Output the (X, Y) coordinate of the center of the cell containing the given text.  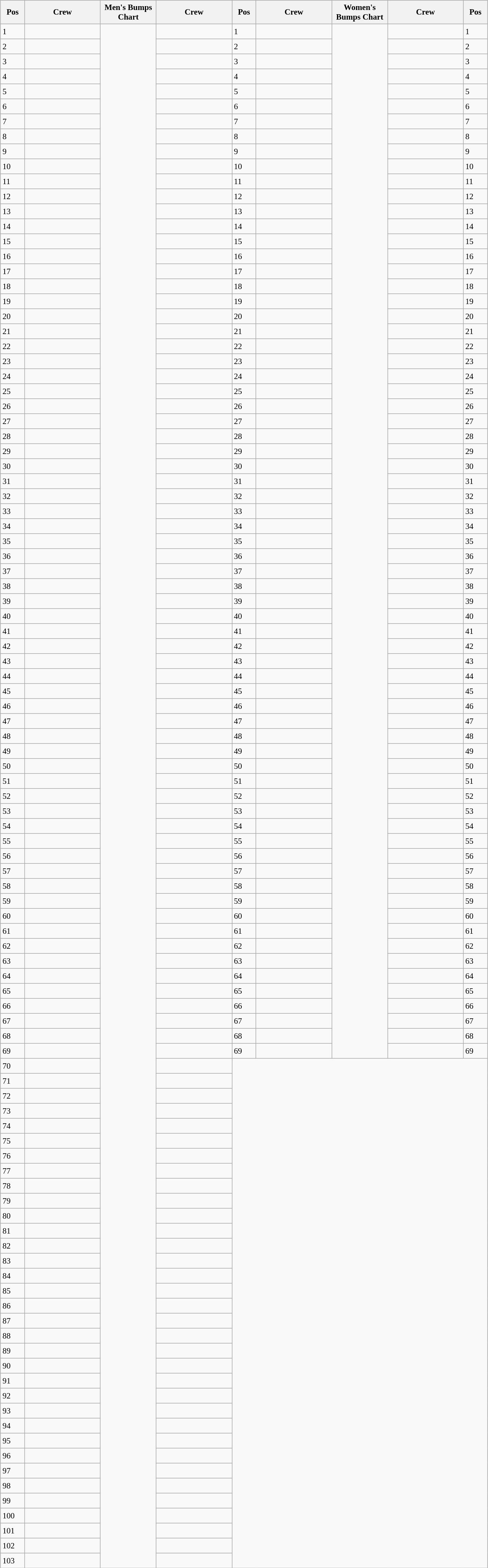
87 (13, 1321)
79 (13, 1201)
86 (13, 1305)
99 (13, 1501)
96 (13, 1455)
75 (13, 1141)
76 (13, 1156)
85 (13, 1291)
100 (13, 1515)
93 (13, 1411)
70 (13, 1066)
73 (13, 1111)
77 (13, 1171)
95 (13, 1441)
102 (13, 1545)
98 (13, 1485)
97 (13, 1471)
82 (13, 1245)
Women's Bumps Chart (360, 12)
92 (13, 1395)
94 (13, 1425)
103 (13, 1561)
89 (13, 1351)
88 (13, 1335)
72 (13, 1096)
74 (13, 1126)
81 (13, 1231)
80 (13, 1215)
71 (13, 1081)
Men's Bumps Chart (128, 12)
91 (13, 1381)
90 (13, 1365)
84 (13, 1275)
101 (13, 1531)
83 (13, 1261)
78 (13, 1186)
